Detect which cell encompasses the target text, then output its [X, Y] center coordinate. 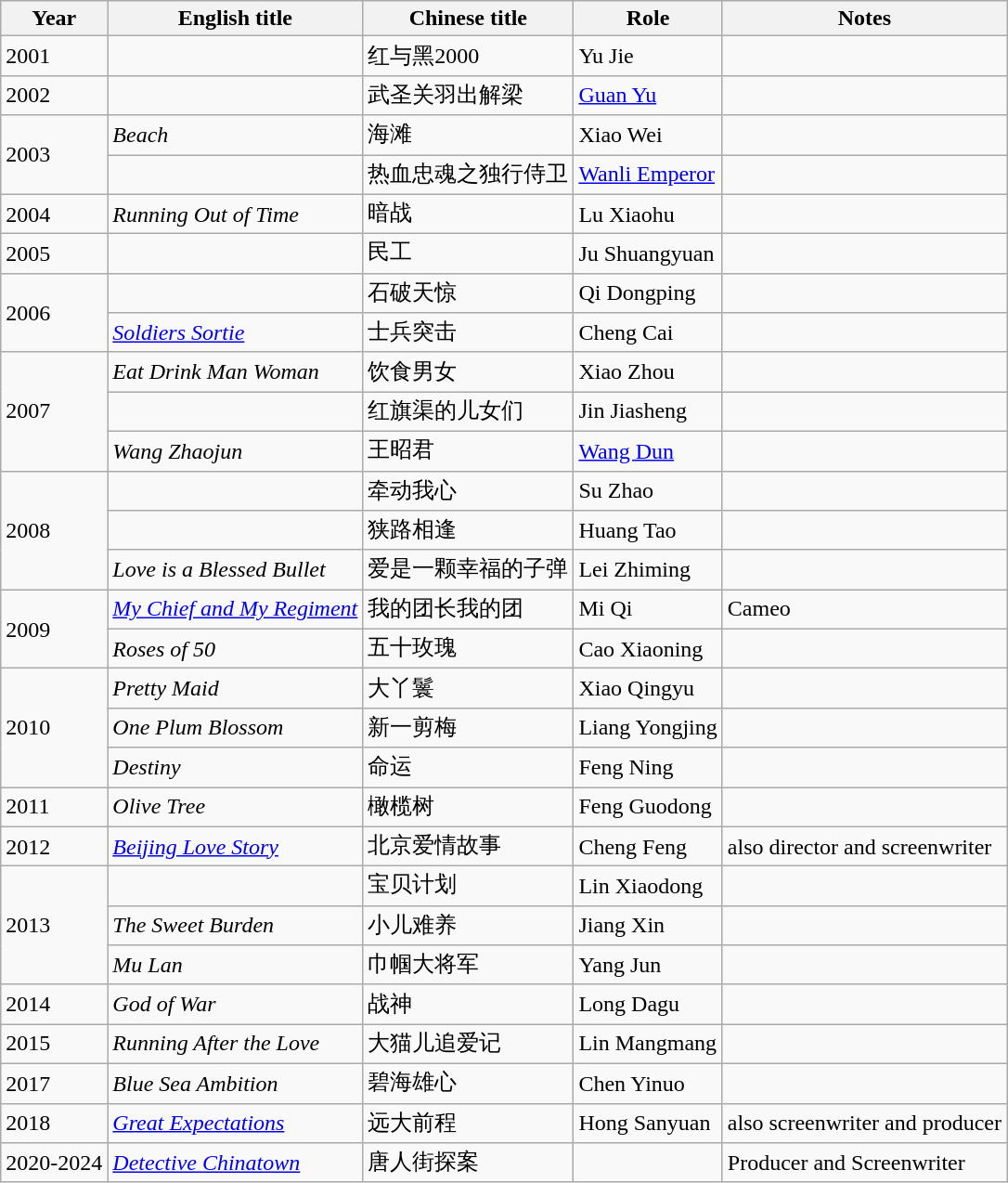
石破天惊 [468, 293]
2009 [54, 630]
牵动我心 [468, 490]
Mu Lan [236, 966]
Chen Yinuo [648, 1083]
碧海雄心 [468, 1083]
2001 [54, 56]
热血忠魂之独行侍卫 [468, 175]
Producer and Screenwriter [864, 1163]
爱是一颗幸福的子弹 [468, 570]
Long Dagu [648, 1005]
士兵突击 [468, 332]
小儿难养 [468, 925]
Destiny [236, 767]
also screenwriter and producer [864, 1124]
2017 [54, 1083]
Blue Sea Ambition [236, 1083]
红旗渠的儿女们 [468, 412]
Running After the Love [236, 1044]
Soldiers Sortie [236, 332]
海滩 [468, 136]
2010 [54, 728]
武圣关羽出解梁 [468, 95]
2004 [54, 214]
民工 [468, 254]
2006 [54, 312]
Liang Yongjing [648, 728]
Xiao Qingyu [648, 689]
Jin Jiasheng [648, 412]
暗战 [468, 214]
战神 [468, 1005]
2002 [54, 95]
Eat Drink Man Woman [236, 371]
饮食男女 [468, 371]
大丫鬟 [468, 689]
唐人街探案 [468, 1163]
命运 [468, 767]
Beach [236, 136]
2003 [54, 154]
Wang Dun [648, 451]
Pretty Maid [236, 689]
我的团长我的团 [468, 609]
五十玫瑰 [468, 648]
红与黑2000 [468, 56]
新一剪梅 [468, 728]
王昭君 [468, 451]
Lei Zhiming [648, 570]
Olive Tree [236, 808]
Su Zhao [648, 490]
Cheng Feng [648, 847]
Guan Yu [648, 95]
Lin Mangmang [648, 1044]
Wanli Emperor [648, 175]
Yu Jie [648, 56]
大猫儿追爱记 [468, 1044]
Great Expectations [236, 1124]
2008 [54, 530]
2005 [54, 254]
Xiao Zhou [648, 371]
狭路相逢 [468, 531]
Roses of 50 [236, 648]
Hong Sanyuan [648, 1124]
2011 [54, 808]
Wang Zhaojun [236, 451]
Detective Chinatown [236, 1163]
2013 [54, 926]
Love is a Blessed Bullet [236, 570]
Cameo [864, 609]
2015 [54, 1044]
also director and screenwriter [864, 847]
Yang Jun [648, 966]
Cao Xiaoning [648, 648]
Notes [864, 19]
Year [54, 19]
Feng Guodong [648, 808]
Xiao Wei [648, 136]
Huang Tao [648, 531]
God of War [236, 1005]
Role [648, 19]
Qi Dongping [648, 293]
One Plum Blossom [236, 728]
The Sweet Burden [236, 925]
远大前程 [468, 1124]
橄榄树 [468, 808]
Cheng Cai [648, 332]
宝贝计划 [468, 886]
2012 [54, 847]
Beijing Love Story [236, 847]
北京爱情故事 [468, 847]
My Chief and My Regiment [236, 609]
English title [236, 19]
Jiang Xin [648, 925]
Ju Shuangyuan [648, 254]
Running Out of Time [236, 214]
2007 [54, 411]
Lin Xiaodong [648, 886]
2018 [54, 1124]
Feng Ning [648, 767]
巾帼大将军 [468, 966]
Lu Xiaohu [648, 214]
Chinese title [468, 19]
2020-2024 [54, 1163]
Mi Qi [648, 609]
2014 [54, 1005]
